Capture the cell that displays the provided text and extract its (X, Y) central coordinate. 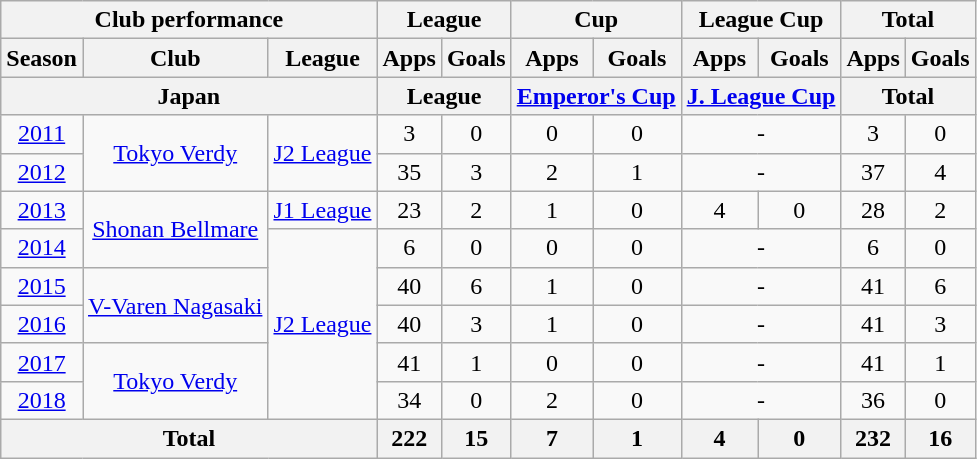
28 (873, 210)
Emperor's Cup (596, 96)
League Cup (761, 20)
Japan (189, 96)
2013 (42, 210)
2014 (42, 248)
Club performance (189, 20)
J1 League (322, 210)
2016 (42, 324)
Cup (596, 20)
23 (409, 210)
232 (873, 438)
34 (409, 400)
2015 (42, 286)
2017 (42, 362)
Club (174, 58)
37 (873, 172)
V-Varen Nagasaki (174, 305)
2012 (42, 172)
2018 (42, 400)
36 (873, 400)
16 (940, 438)
222 (409, 438)
2011 (42, 134)
7 (552, 438)
Season (42, 58)
35 (409, 172)
Shonan Bellmare (174, 229)
15 (476, 438)
J. League Cup (761, 96)
